Find where the given text appears and provide that cell's center as (X, Y) coordinate. 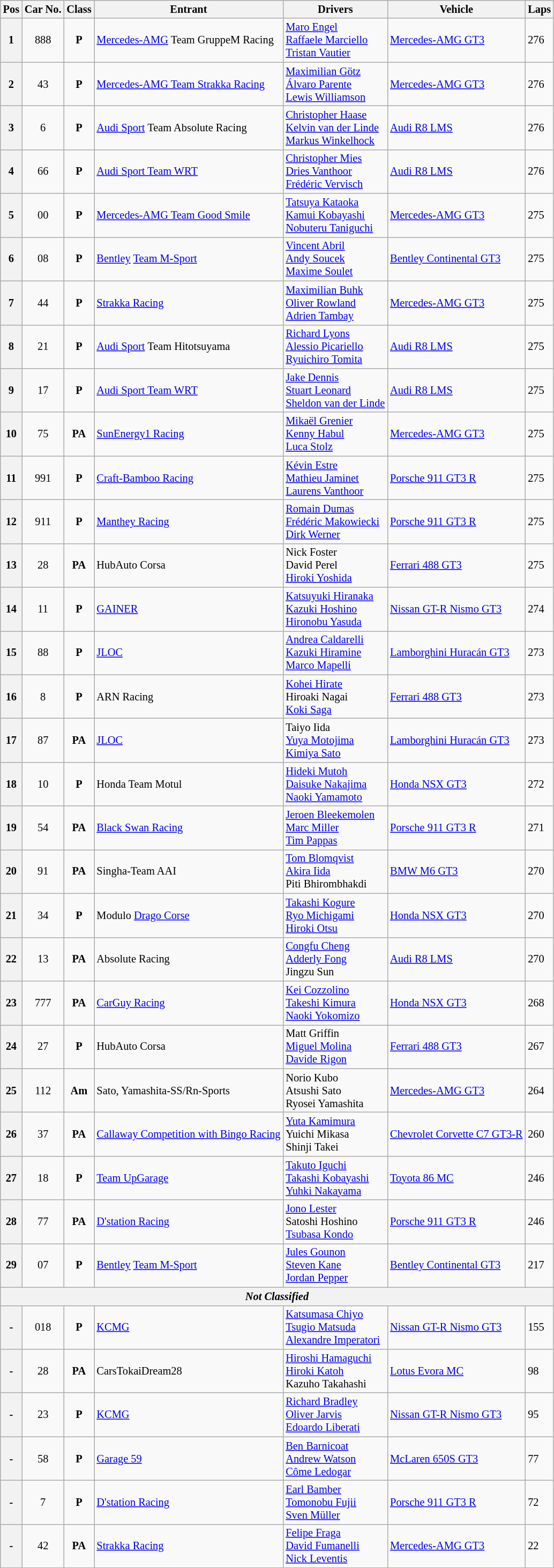
Singha-Team AAI (189, 871)
Taiyo Iida Yuya Motojima Kimiya Sato (335, 740)
42 (43, 1546)
75 (43, 434)
Honda Team Motul (189, 784)
Am (79, 1091)
26 (11, 1134)
Ben Barnicoat Andrew Watson Côme Ledogar (335, 1459)
25 (11, 1091)
Maro Engel Raffaele Marciello Tristan Vautier (335, 40)
34 (43, 915)
98 (539, 1371)
911 (43, 521)
Entrant (189, 9)
Nick Foster David Perel Hiroki Yoshida (335, 565)
2 (11, 84)
Class (79, 9)
Mikaël Grenier Kenny Habul Luca Stolz (335, 434)
112 (43, 1091)
08 (43, 259)
991 (43, 478)
Romain Dumas Frédéric Makowiecki Dirk Werner (335, 521)
Jake Dennis Stuart Leonard Sheldon van der Linde (335, 390)
217 (539, 1265)
15 (11, 653)
Absolute Racing (189, 959)
Maximilian Buhk Oliver Rowland Adrien Tambay (335, 303)
3 (11, 128)
Manthey Racing (189, 521)
Tom Blomqvist Akira Iida Piti Bhirombhakdi (335, 871)
87 (43, 740)
Richard Lyons Alessio Picariello Ryuichiro Tomita (335, 347)
Takashi Kogure Ryo Michigami Hiroki Otsu (335, 915)
Kei Cozzolino Takeshi Kimura Naoki Yokomizo (335, 1003)
58 (43, 1459)
37 (43, 1134)
Felipe Fraga David Fumanelli Nick Leventis (335, 1546)
Lotus Evora MC (456, 1371)
271 (539, 828)
91 (43, 871)
Pos (11, 9)
Laps (539, 9)
9 (11, 390)
272 (539, 784)
12 (11, 521)
Audi Sport Team Hitotsuyama (189, 347)
Katsuyuki Hiranaka Kazuki Hoshino Hironobu Yasuda (335, 609)
Mercedes-AMG Team Good Smile (189, 215)
44 (43, 303)
264 (539, 1091)
BMW M6 GT3 (456, 871)
29 (11, 1265)
5 (11, 215)
Modulo Drago Corse (189, 915)
Vincent Abril Andy Soucek Maxime Soulet (335, 259)
777 (43, 1003)
888 (43, 40)
CarGuy Racing (189, 1003)
267 (539, 1047)
Car No. (43, 9)
07 (43, 1265)
4 (11, 171)
McLaren 650S GT3 (456, 1459)
Team UpGarage (189, 1178)
GAINER (189, 609)
24 (11, 1047)
260 (539, 1134)
Matt Griffin Miguel Molina Davide Rigon (335, 1047)
66 (43, 171)
Kohei Hirate Hiroaki Nagai Koki Saga (335, 697)
Richard Bradley Oliver Jarvis Edoardo Liberati (335, 1415)
43 (43, 84)
Sato, Yamashita-SS/Rn-Sports (189, 1091)
14 (11, 609)
Kévin Estre Mathieu Jaminet Laurens Vanthoor (335, 478)
Earl Bamber Tomonobu Fujii Sven Müller (335, 1502)
CarsTokaiDream28 (189, 1371)
Norio Kubo Atsushi Sato Ryosei Yamashita (335, 1091)
88 (43, 653)
274 (539, 609)
Christopher Mies Dries Vanthoor Frédéric Vervisch (335, 171)
155 (539, 1327)
Tatsuya Kataoka Kamui Kobayashi Nobuteru Taniguchi (335, 215)
268 (539, 1003)
Jules Gounon Steven Kane Jordan Pepper (335, 1265)
Craft-Bamboo Racing (189, 478)
95 (539, 1415)
Christopher Haase Kelvin van der Linde Markus Winkelhock (335, 128)
Mercedes-AMG Team Strakka Racing (189, 84)
SunEnergy1 Racing (189, 434)
00 (43, 215)
Yuta Kamimura Yuichi Mikasa Shinji Takei (335, 1134)
Andrea Caldarelli Kazuki Hiramine Marco Mapelli (335, 653)
Takuto Iguchi Takashi Kobayashi Yuhki Nakayama (335, 1178)
19 (11, 828)
72 (539, 1502)
Audi Sport Team Absolute Racing (189, 128)
20 (11, 871)
Maximilian Götz Álvaro Parente Lewis Williamson (335, 84)
Black Swan Racing (189, 828)
Callaway Competition with Bingo Racing (189, 1134)
Congfu Cheng Adderly Fong Jingzu Sun (335, 959)
Hideki Mutoh Daisuke Nakajima Naoki Yamamoto (335, 784)
Vehicle (456, 9)
54 (43, 828)
Jeroen Bleekemolen Marc Miller Tim Pappas (335, 828)
Mercedes-AMG Team GruppeM Racing (189, 40)
1 (11, 40)
Chevrolet Corvette C7 GT3-R (456, 1134)
16 (11, 697)
Garage 59 (189, 1459)
ARN Racing (189, 697)
Hiroshi Hamaguchi Hiroki Katoh Kazuho Takahashi (335, 1371)
Jono Lester Satoshi Hoshino Tsubasa Kondo (335, 1222)
Toyota 86 MC (456, 1178)
Drivers (335, 9)
Katsumasa Chiyo Tsugio Matsuda Alexandre Imperatori (335, 1327)
Not Classified (277, 1296)
018 (43, 1327)
